Capture the cell that displays the provided text and extract its (X, Y) central coordinate. 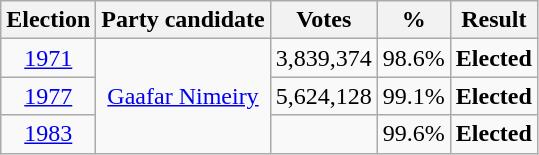
Result (494, 20)
Election (48, 20)
99.1% (414, 96)
3,839,374 (324, 58)
99.6% (414, 134)
Votes (324, 20)
98.6% (414, 58)
1977 (48, 96)
5,624,128 (324, 96)
1983 (48, 134)
% (414, 20)
Party candidate (183, 20)
1971 (48, 58)
Gaafar Nimeiry (183, 96)
